Determine the (x, y) coordinate at the center of the cell enclosing the given text.  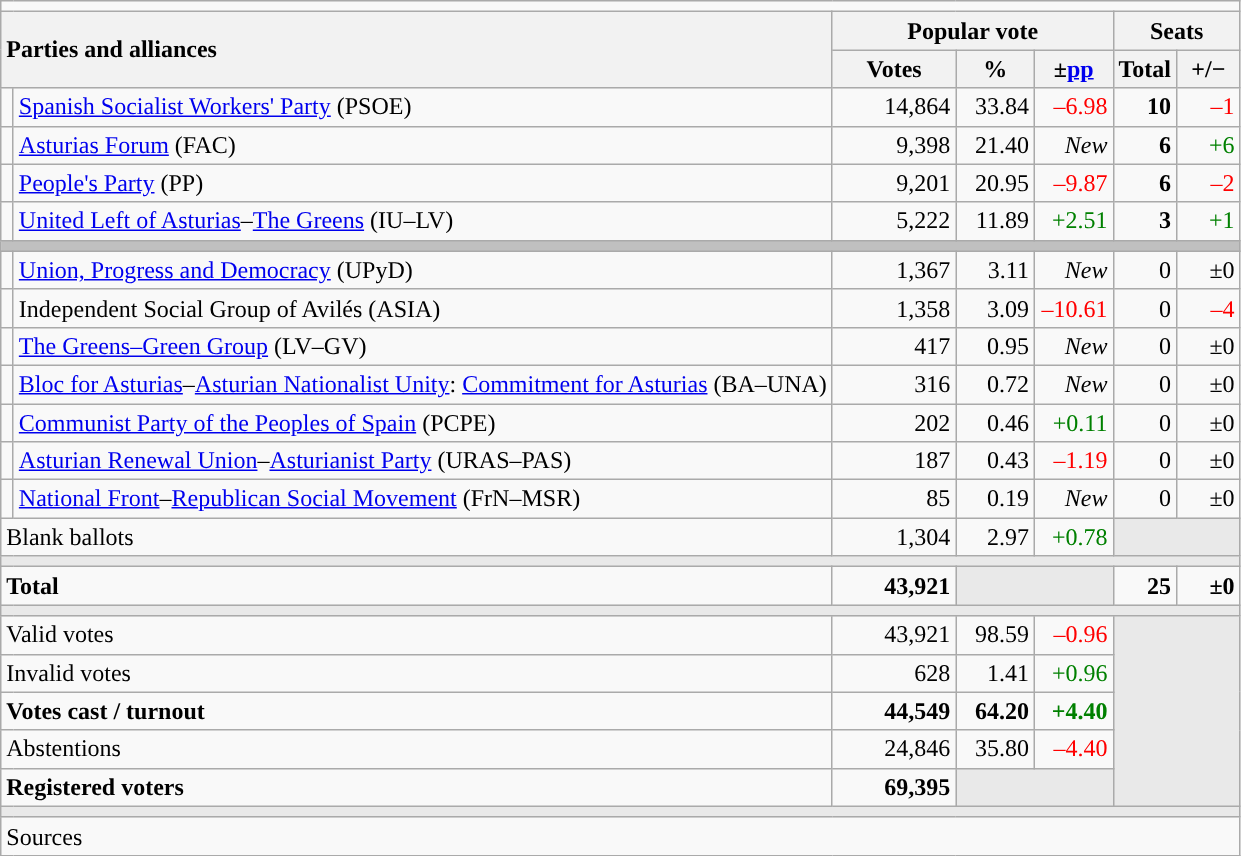
3.09 (996, 308)
+0.96 (1074, 673)
628 (894, 673)
64.20 (996, 711)
Votes (894, 69)
Votes cast / turnout (417, 711)
+1 (1209, 221)
417 (894, 346)
–1 (1209, 107)
3.11 (996, 270)
±pp (1074, 69)
The Greens–Green Group (LV–GV) (422, 346)
202 (894, 423)
0.43 (996, 461)
–1.19 (1074, 461)
Communist Party of the Peoples of Spain (PCPE) (422, 423)
–0.96 (1074, 635)
National Front–Republican Social Movement (FrN–MSR) (422, 499)
1,367 (894, 270)
+0.78 (1074, 537)
1,304 (894, 537)
Sources (620, 836)
98.59 (996, 635)
Abstentions (417, 749)
People's Party (PP) (422, 183)
85 (894, 499)
9,398 (894, 145)
–6.98 (1074, 107)
9,201 (894, 183)
–10.61 (1074, 308)
2.97 (996, 537)
+4.40 (1074, 711)
Independent Social Group of Avilés (ASIA) (422, 308)
1.41 (996, 673)
0.46 (996, 423)
Parties and alliances (417, 50)
Asturian Renewal Union–Asturianist Party (URAS–PAS) (422, 461)
Blank ballots (417, 537)
+2.51 (1074, 221)
–4 (1209, 308)
0.95 (996, 346)
1,358 (894, 308)
Valid votes (417, 635)
316 (894, 384)
–2 (1209, 183)
35.80 (996, 749)
Registered voters (417, 787)
0.72 (996, 384)
187 (894, 461)
+/− (1209, 69)
33.84 (996, 107)
11.89 (996, 221)
44,549 (894, 711)
10 (1145, 107)
Popular vote (972, 31)
Asturias Forum (FAC) (422, 145)
–9.87 (1074, 183)
Union, Progress and Democracy (UPyD) (422, 270)
Bloc for Asturias–Asturian Nationalist Unity: Commitment for Asturias (BA–UNA) (422, 384)
+0.11 (1074, 423)
0.19 (996, 499)
3 (1145, 221)
% (996, 69)
–4.40 (1074, 749)
United Left of Asturias–The Greens (IU–LV) (422, 221)
25 (1145, 586)
20.95 (996, 183)
21.40 (996, 145)
24,846 (894, 749)
+6 (1209, 145)
5,222 (894, 221)
Spanish Socialist Workers' Party (PSOE) (422, 107)
69,395 (894, 787)
Seats (1176, 31)
14,864 (894, 107)
Invalid votes (417, 673)
